Identify which cell holds the provided text, then report its [X, Y] central coordinate. 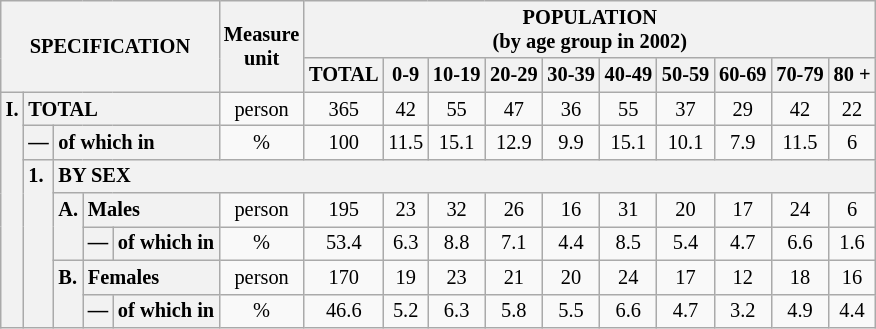
10.1 [686, 142]
7.9 [742, 142]
70-79 [800, 75]
9.9 [570, 142]
10-19 [456, 75]
29 [742, 109]
100 [344, 142]
80 + [852, 75]
26 [514, 210]
5.2 [406, 311]
1.6 [852, 243]
365 [344, 109]
1. [38, 243]
POPULATION (by age group in 2002) [590, 29]
B. [68, 294]
50-59 [686, 75]
22 [852, 109]
195 [344, 210]
19 [406, 277]
Males [151, 210]
5.5 [570, 311]
31 [628, 210]
0-9 [406, 75]
I. [12, 210]
30-39 [570, 75]
3.2 [742, 311]
40-49 [628, 75]
BY SEX [465, 176]
Measure unit [262, 46]
53.4 [344, 243]
60-69 [742, 75]
7.1 [514, 243]
21 [514, 277]
SPECIFICATION [110, 46]
36 [570, 109]
18 [800, 277]
A. [68, 226]
12 [742, 277]
5.8 [514, 311]
5.4 [686, 243]
12.9 [514, 142]
8.8 [456, 243]
47 [514, 109]
32 [456, 210]
20-29 [514, 75]
Females [151, 277]
37 [686, 109]
4.9 [800, 311]
46.6 [344, 311]
8.5 [628, 243]
170 [344, 277]
